Pinpoint the cell where the given text exists, returning its (X, Y) midpoint coordinate. 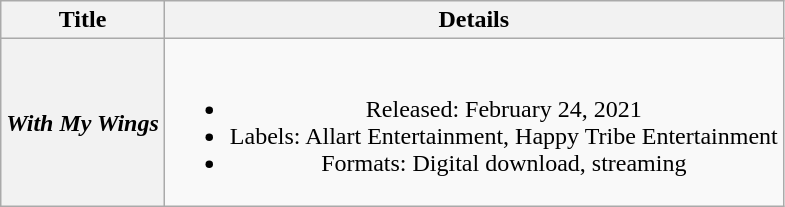
Released: February 24, 2021Labels: Allart Entertainment, Happy Tribe EntertainmentFormats: Digital download, streaming (474, 122)
Title (83, 20)
Details (474, 20)
With My Wings (83, 122)
